Provide the (X, Y) coordinate of the cell's center where the given text is located.  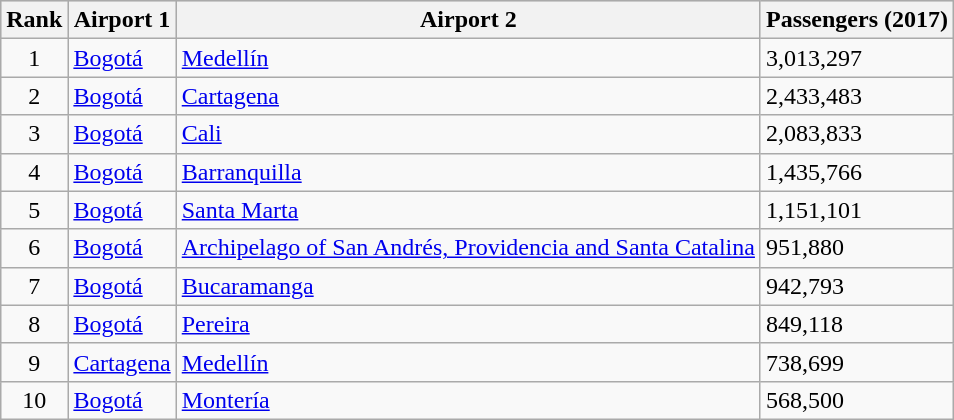
3,013,297 (856, 58)
10 (34, 400)
8 (34, 324)
6 (34, 248)
738,699 (856, 362)
Barranquilla (468, 172)
Cali (468, 134)
1 (34, 58)
Airport 2 (468, 20)
942,793 (856, 286)
568,500 (856, 400)
2 (34, 96)
1,435,766 (856, 172)
5 (34, 210)
Rank (34, 20)
Passengers (2017) (856, 20)
Montería (468, 400)
7 (34, 286)
3 (34, 134)
1,151,101 (856, 210)
Santa Marta (468, 210)
Bucaramanga (468, 286)
4 (34, 172)
951,880 (856, 248)
9 (34, 362)
2,083,833 (856, 134)
Airport 1 (122, 20)
Pereira (468, 324)
2,433,483 (856, 96)
849,118 (856, 324)
Archipelago of San Andrés, Providencia and Santa Catalina (468, 248)
